Scan for the cell matching the given text and deliver its [x, y] coordinate at center. 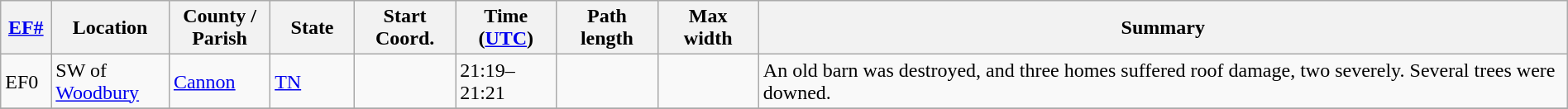
Location [111, 28]
County / Parish [219, 28]
21:19–21:21 [506, 81]
Cannon [219, 81]
Start Coord. [404, 28]
Path length [607, 28]
Max width [708, 28]
EF0 [26, 81]
Summary [1163, 28]
EF# [26, 28]
An old barn was destroyed, and three homes suffered roof damage, two severely. Several trees were downed. [1163, 81]
SW of Woodbury [111, 81]
State [313, 28]
TN [313, 81]
Time (UTC) [506, 28]
